Extract the [X, Y] coordinate from the center of the cell holding the provided text.  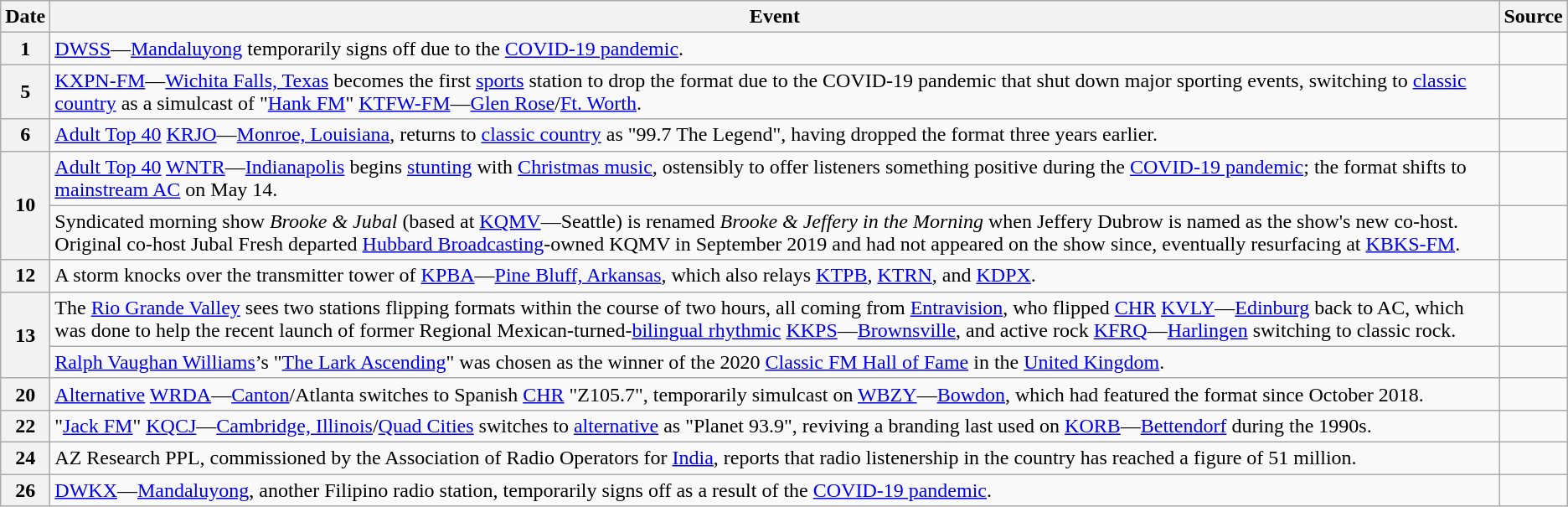
10 [25, 205]
Event [775, 17]
20 [25, 394]
6 [25, 135]
22 [25, 426]
Ralph Vaughan Williams’s "The Lark Ascending" was chosen as the winner of the 2020 Classic FM Hall of Fame in the United Kingdom. [775, 362]
26 [25, 490]
DWKX—Mandaluyong, another Filipino radio station, temporarily signs off as a result of the COVID-19 pandemic. [775, 490]
Source [1533, 17]
5 [25, 92]
Date [25, 17]
DWSS—Mandaluyong temporarily signs off due to the COVID-19 pandemic. [775, 49]
A storm knocks over the transmitter tower of KPBA—Pine Bluff, Arkansas, which also relays KTPB, KTRN, and KDPX. [775, 276]
Adult Top 40 KRJO—Monroe, Louisiana, returns to classic country as "99.7 The Legend", having dropped the format three years earlier. [775, 135]
1 [25, 49]
13 [25, 335]
24 [25, 458]
12 [25, 276]
